From the cell containing the given text, extract its center point as [x, y] coordinate. 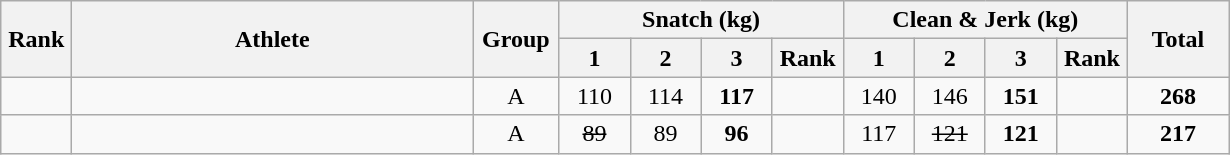
151 [1020, 96]
114 [666, 96]
217 [1178, 134]
140 [878, 96]
268 [1178, 96]
Total [1178, 39]
Clean & Jerk (kg) [985, 20]
Group [516, 39]
110 [594, 96]
Snatch (kg) [701, 20]
Athlete [272, 39]
146 [950, 96]
96 [736, 134]
